Locate the cell with the specified text and output its (x, y) center coordinate. 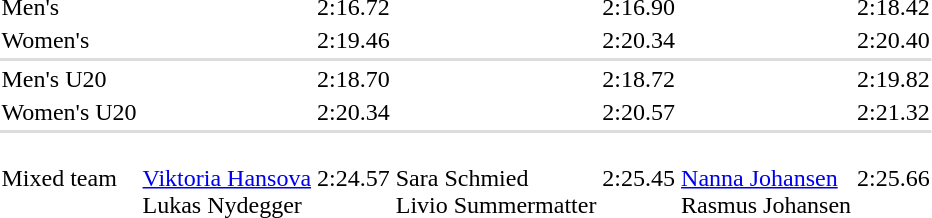
2:19.46 (354, 40)
2:18.72 (639, 79)
2:20.57 (639, 112)
2:19.82 (894, 79)
Women's (69, 40)
2:21.32 (894, 112)
2:18.70 (354, 79)
Women's U20 (69, 112)
2:20.40 (894, 40)
Men's U20 (69, 79)
